Capture the cell that displays the provided text and extract its [X, Y] central coordinate. 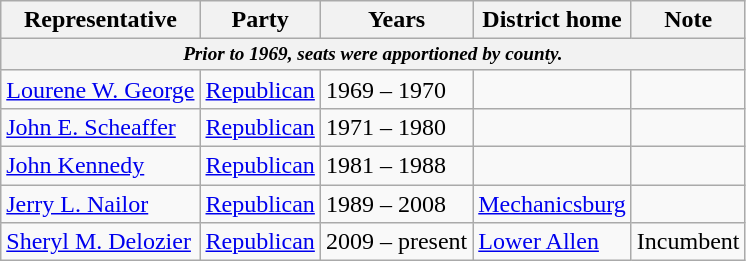
Jerry L. Nailor [100, 204]
1981 – 1988 [396, 166]
Note [688, 20]
District home [552, 20]
Incumbent [688, 242]
Mechanicsburg [552, 204]
John Kennedy [100, 166]
Lower Allen [552, 242]
1989 – 2008 [396, 204]
Party [260, 20]
2009 – present [396, 242]
John E. Scheaffer [100, 128]
1969 – 1970 [396, 89]
Sheryl M. Delozier [100, 242]
1971 – 1980 [396, 128]
Lourene W. George [100, 89]
Representative [100, 20]
Years [396, 20]
Prior to 1969, seats were apportioned by county. [373, 55]
